Pinpoint the cell where the given text exists, returning its [X, Y] midpoint coordinate. 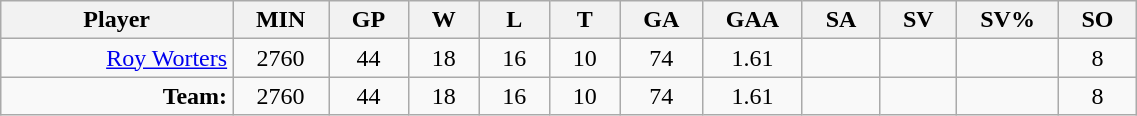
SV [918, 20]
SO [1098, 20]
L [514, 20]
MIN [281, 20]
SV% [1008, 20]
W [444, 20]
Roy Worters [117, 58]
T [584, 20]
SA [840, 20]
Team: [117, 96]
GA [662, 20]
Player [117, 20]
GAA [753, 20]
GP [369, 20]
